Provide the [x, y] coordinate of the cell's center where the given text is located.  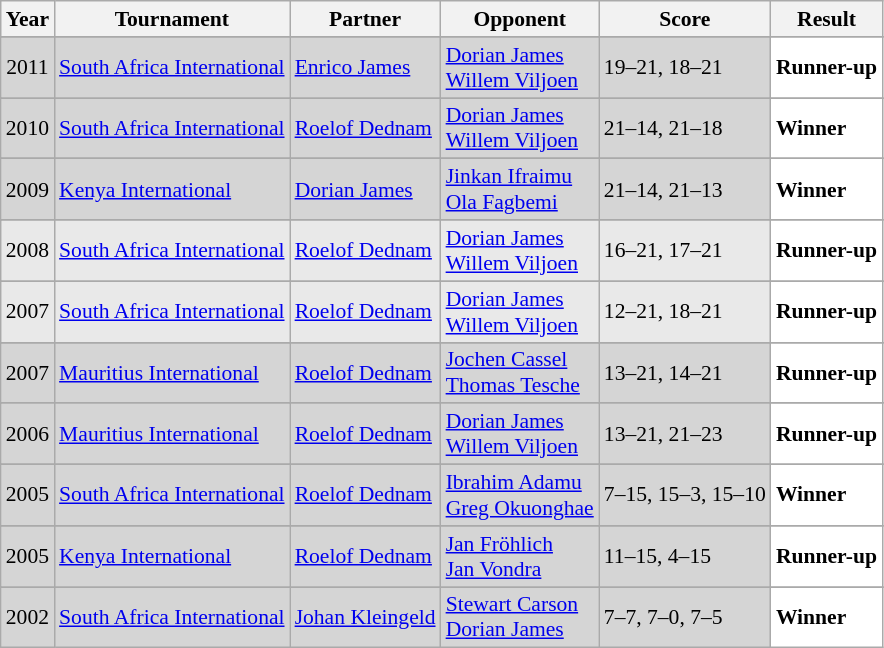
2002 [28, 618]
Jinkan Ifraimu Ola Fagbemi [520, 190]
7–7, 7–0, 7–5 [685, 618]
13–21, 21–23 [685, 434]
Year [28, 19]
Partner [366, 19]
2009 [28, 190]
2008 [28, 250]
13–21, 14–21 [685, 372]
Result [826, 19]
Tournament [172, 19]
Stewart Carson Dorian James [520, 618]
Enrico James [366, 68]
Jan Fröhlich Jan Vondra [520, 556]
16–21, 17–21 [685, 250]
Jochen Cassel Thomas Tesche [520, 372]
2011 [28, 68]
Dorian James [366, 190]
11–15, 4–15 [685, 556]
7–15, 15–3, 15–10 [685, 496]
12–21, 18–21 [685, 312]
Score [685, 19]
19–21, 18–21 [685, 68]
2006 [28, 434]
2010 [28, 128]
21–14, 21–13 [685, 190]
Johan Kleingeld [366, 618]
21–14, 21–18 [685, 128]
Ibrahim Adamu Greg Okuonghae [520, 496]
Opponent [520, 19]
